Find where the given text appears and provide that cell's center as (X, Y) coordinate. 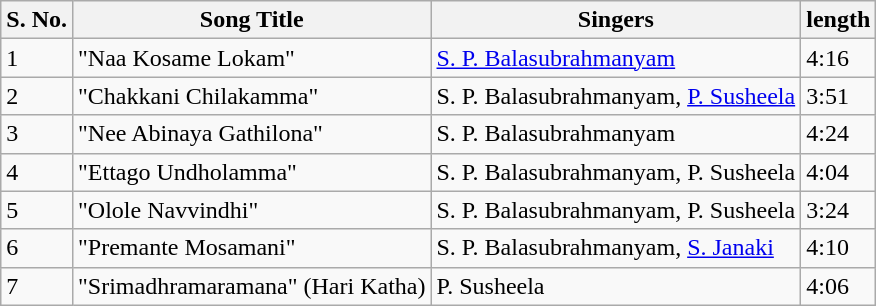
2 (37, 96)
5 (37, 210)
"Naa Kosame Lokam" (251, 58)
4:04 (838, 172)
Song Title (251, 20)
3 (37, 134)
"Nee Abinaya Gathilona" (251, 134)
3:24 (838, 210)
P. Susheela (616, 286)
4:06 (838, 286)
"Chakkani Chilakamma" (251, 96)
"Srimadhramaramana" (Hari Katha) (251, 286)
S. No. (37, 20)
3:51 (838, 96)
6 (37, 248)
"Olole Navvindhi" (251, 210)
Singers (616, 20)
1 (37, 58)
"Premante Mosamani" (251, 248)
length (838, 20)
4:10 (838, 248)
4:24 (838, 134)
"Ettago Undholamma" (251, 172)
S. P. Balasubrahmanyam, S. Janaki (616, 248)
7 (37, 286)
4 (37, 172)
4:16 (838, 58)
